Return the (X, Y) coordinate for the center point of the cell that contains the specified text.  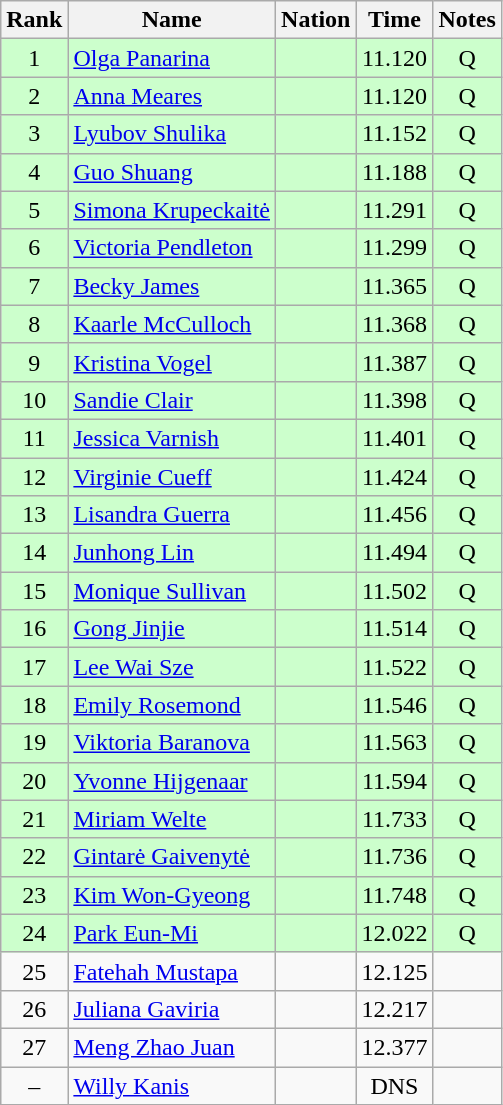
12 (34, 477)
11.401 (394, 438)
Simona Krupeckaitė (172, 210)
6 (34, 248)
14 (34, 553)
11.502 (394, 591)
20 (34, 781)
Olga Panarina (172, 58)
15 (34, 591)
Gong Jinjie (172, 629)
26 (34, 1009)
Junhong Lin (172, 553)
Gintarė Gaivenytė (172, 857)
23 (34, 895)
25 (34, 971)
11.736 (394, 857)
22 (34, 857)
Monique Sullivan (172, 591)
11.733 (394, 819)
– (34, 1085)
Sandie Clair (172, 400)
Nation (316, 20)
11.563 (394, 743)
Time (394, 20)
Victoria Pendleton (172, 248)
Willy Kanis (172, 1085)
Park Eun-Mi (172, 933)
11.299 (394, 248)
11.152 (394, 134)
1 (34, 58)
12.217 (394, 1009)
Kim Won-Gyeong (172, 895)
12.022 (394, 933)
Miriam Welte (172, 819)
3 (34, 134)
27 (34, 1047)
2 (34, 96)
11.456 (394, 515)
Guo Shuang (172, 172)
Notes (467, 20)
11.748 (394, 895)
Fatehah Mustapa (172, 971)
DNS (394, 1085)
11.387 (394, 362)
12.377 (394, 1047)
19 (34, 743)
11.514 (394, 629)
Juliana Gaviria (172, 1009)
24 (34, 933)
5 (34, 210)
21 (34, 819)
11.494 (394, 553)
17 (34, 667)
Yvonne Hijgenaar (172, 781)
Jessica Varnish (172, 438)
Kaarle McCulloch (172, 324)
8 (34, 324)
7 (34, 286)
Rank (34, 20)
11.594 (394, 781)
Lisandra Guerra (172, 515)
Meng Zhao Juan (172, 1047)
11.522 (394, 667)
18 (34, 705)
11.398 (394, 400)
11.546 (394, 705)
11.368 (394, 324)
10 (34, 400)
12.125 (394, 971)
9 (34, 362)
Lee Wai Sze (172, 667)
11.424 (394, 477)
Virginie Cueff (172, 477)
Becky James (172, 286)
11.188 (394, 172)
Viktoria Baranova (172, 743)
13 (34, 515)
11.291 (394, 210)
4 (34, 172)
11 (34, 438)
Kristina Vogel (172, 362)
Anna Meares (172, 96)
11.365 (394, 286)
Name (172, 20)
16 (34, 629)
Lyubov Shulika (172, 134)
Emily Rosemond (172, 705)
